Identify which cell holds the provided text, then report its [X, Y] central coordinate. 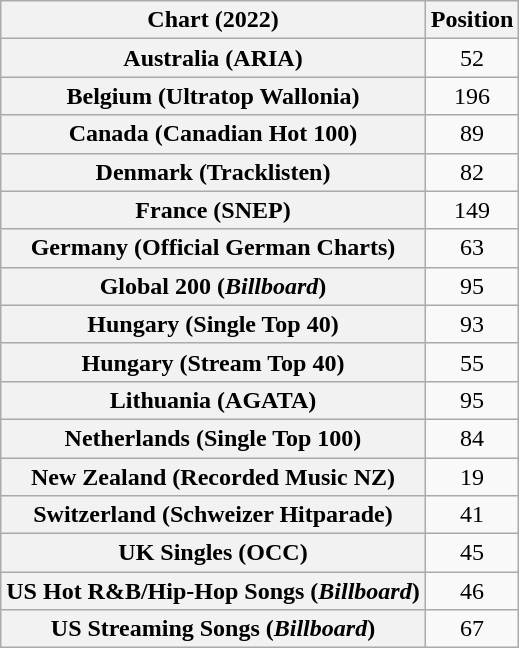
Belgium (Ultratop Wallonia) [213, 96]
France (SNEP) [213, 210]
63 [472, 248]
New Zealand (Recorded Music NZ) [213, 477]
19 [472, 477]
Chart (2022) [213, 20]
US Streaming Songs (Billboard) [213, 629]
93 [472, 324]
55 [472, 362]
89 [472, 134]
Denmark (Tracklisten) [213, 172]
52 [472, 58]
82 [472, 172]
46 [472, 591]
Lithuania (AGATA) [213, 400]
Canada (Canadian Hot 100) [213, 134]
US Hot R&B/Hip-Hop Songs (Billboard) [213, 591]
84 [472, 438]
Germany (Official German Charts) [213, 248]
Position [472, 20]
41 [472, 515]
Global 200 (Billboard) [213, 286]
45 [472, 553]
196 [472, 96]
Netherlands (Single Top 100) [213, 438]
UK Singles (OCC) [213, 553]
Hungary (Single Top 40) [213, 324]
149 [472, 210]
Australia (ARIA) [213, 58]
67 [472, 629]
Switzerland (Schweizer Hitparade) [213, 515]
Hungary (Stream Top 40) [213, 362]
